Locate the cell with the specified text and output its (x, y) center coordinate. 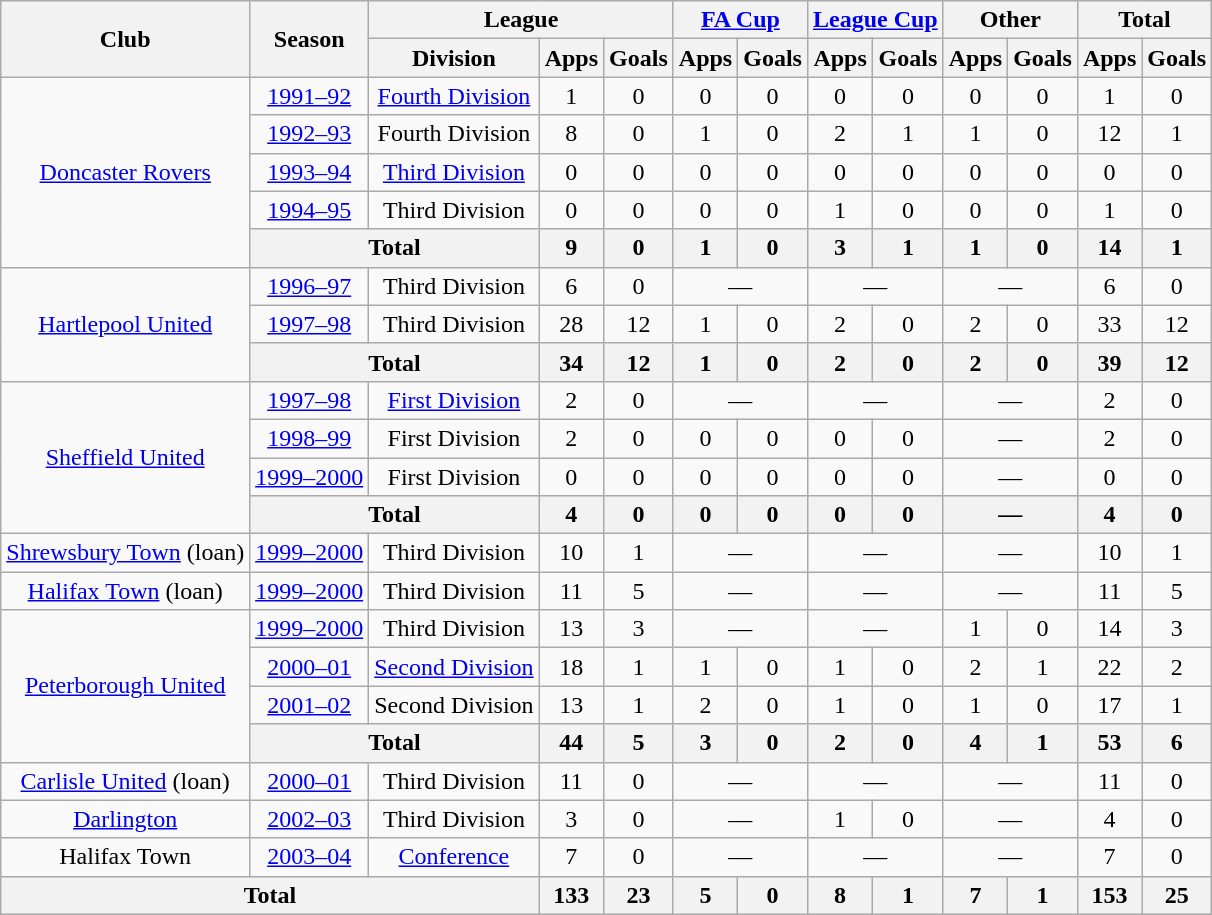
53 (1109, 743)
Sheffield United (126, 457)
League (522, 20)
Division (454, 58)
1992–93 (310, 134)
Conference (454, 857)
44 (571, 743)
22 (1109, 667)
28 (571, 324)
39 (1109, 362)
153 (1109, 895)
Doncaster Rovers (126, 172)
Season (310, 39)
2002–03 (310, 819)
Shrewsbury Town (loan) (126, 553)
18 (571, 667)
Club (126, 39)
1994–95 (310, 210)
133 (571, 895)
Darlington (126, 819)
FA Cup (740, 20)
1996–97 (310, 286)
Hartlepool United (126, 324)
34 (571, 362)
1998–99 (310, 438)
25 (1177, 895)
2003–04 (310, 857)
Halifax Town (126, 857)
9 (571, 248)
1993–94 (310, 172)
Carlisle United (loan) (126, 781)
23 (639, 895)
33 (1109, 324)
1991–92 (310, 96)
Peterborough United (126, 686)
League Cup (875, 20)
Other (1010, 20)
2001–02 (310, 705)
17 (1109, 705)
Halifax Town (loan) (126, 591)
